Detect which cell encompasses the target text, then output its (x, y) center coordinate. 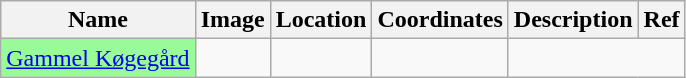
Image (232, 20)
Name (98, 20)
Description (573, 20)
Gammel Køgegård (98, 58)
Ref (662, 20)
Coordinates (440, 20)
Location (321, 20)
